Return (X, Y) of the center of cell containing provided text 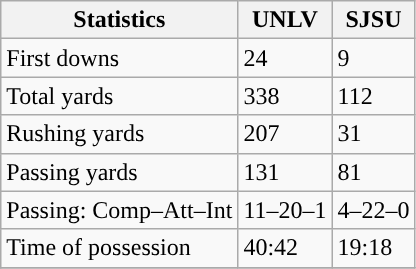
19:18 (374, 248)
Rushing yards (120, 134)
UNLV (285, 20)
24 (285, 58)
4–22–0 (374, 210)
338 (285, 96)
Statistics (120, 20)
Passing: Comp–Att–Int (120, 210)
Passing yards (120, 172)
131 (285, 172)
112 (374, 96)
First downs (120, 58)
Total yards (120, 96)
9 (374, 58)
81 (374, 172)
11–20–1 (285, 210)
Time of possession (120, 248)
31 (374, 134)
40:42 (285, 248)
207 (285, 134)
SJSU (374, 20)
